Provide the (X, Y) coordinate of the cell's center where the given text is located.  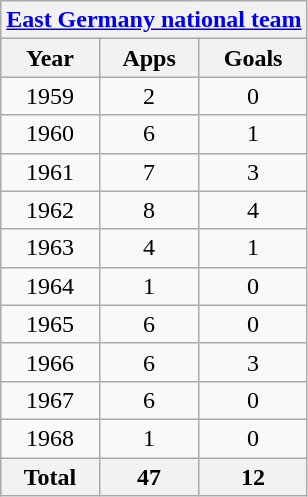
1967 (50, 400)
1965 (50, 324)
8 (149, 210)
1966 (50, 362)
1960 (50, 134)
1959 (50, 96)
2 (149, 96)
Goals (253, 58)
1963 (50, 248)
47 (149, 477)
Year (50, 58)
12 (253, 477)
1962 (50, 210)
East Germany national team (154, 20)
Apps (149, 58)
7 (149, 172)
1968 (50, 438)
1964 (50, 286)
Total (50, 477)
1961 (50, 172)
